Locate the cell with the specified text and output its (X, Y) center coordinate. 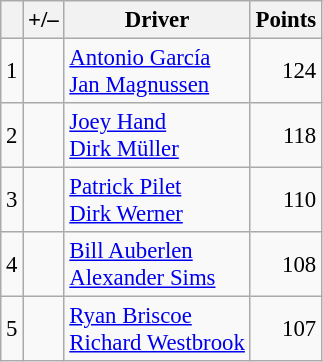
2 (12, 136)
+/– (44, 20)
Driver (157, 20)
Bill Auberlen Alexander Sims (157, 264)
Ryan Briscoe Richard Westbrook (157, 330)
Antonio García Jan Magnussen (157, 72)
5 (12, 330)
3 (12, 200)
1 (12, 72)
110 (286, 200)
Points (286, 20)
108 (286, 264)
4 (12, 264)
124 (286, 72)
107 (286, 330)
118 (286, 136)
Joey Hand Dirk Müller (157, 136)
Patrick Pilet Dirk Werner (157, 200)
